Detect which cell encompasses the target text, then output its [x, y] center coordinate. 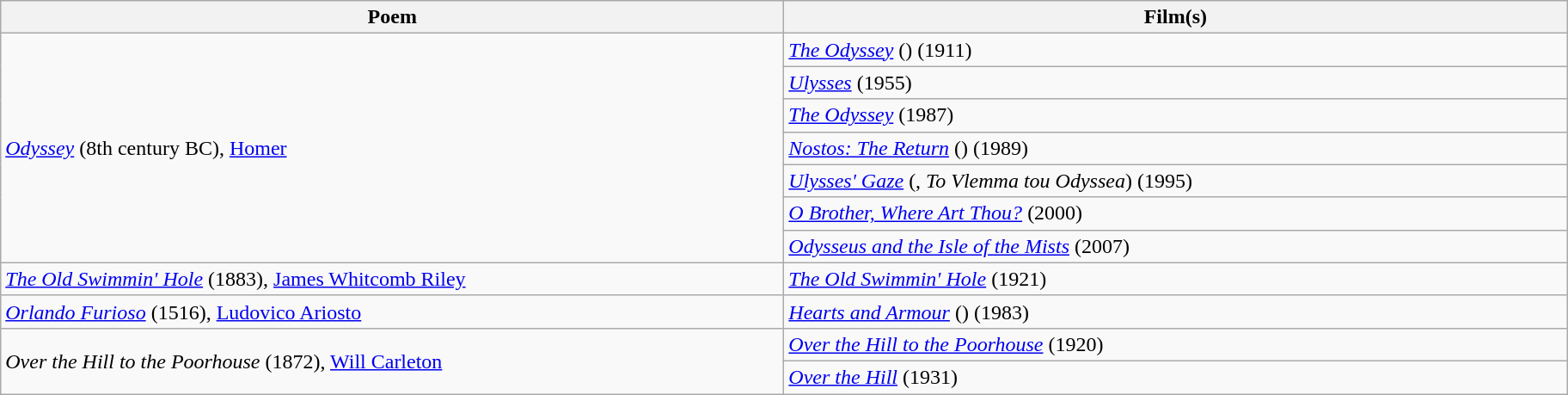
Over the Hill to the Poorhouse (1920) [1176, 344]
Ulysses (1955) [1176, 83]
Over the Hill (1931) [1176, 377]
Over the Hill to the Poorhouse (1872), Will Carleton [392, 361]
Nostos: The Return () (1989) [1176, 148]
The Old Swimmin' Hole (1921) [1176, 279]
Odyssey (8th century BC), Homer [392, 148]
Hearts and Armour () (1983) [1176, 312]
The Odyssey () (1911) [1176, 50]
Ulysses' Gaze (, To Vlemma tou Odyssea) (1995) [1176, 181]
Odysseus and the Isle of the Mists (2007) [1176, 246]
Poem [392, 17]
Orlando Furioso (1516), Ludovico Ariosto [392, 312]
The Old Swimmin' Hole (1883), James Whitcomb Riley [392, 279]
O Brother, Where Art Thou? (2000) [1176, 213]
Film(s) [1176, 17]
The Odyssey (1987) [1176, 115]
